Find where the given text appears and provide that cell's center as [X, Y] coordinate. 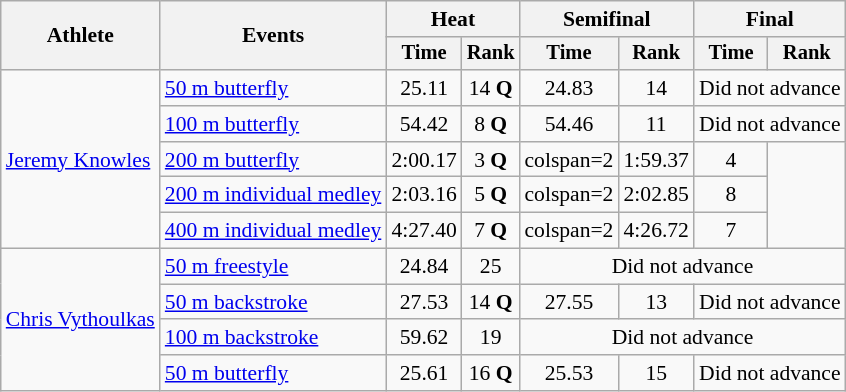
2:02.85 [656, 195]
Chris Vythoulkas [80, 320]
50 m backstroke [274, 302]
3 Q [491, 160]
11 [656, 124]
400 m individual medley [274, 231]
200 m butterfly [274, 160]
100 m backstroke [274, 338]
24.84 [424, 267]
Athlete [80, 36]
1:59.37 [656, 160]
5 Q [491, 195]
59.62 [424, 338]
4:27.40 [424, 231]
24.83 [568, 88]
4:26.72 [656, 231]
8 Q [491, 124]
25.11 [424, 88]
13 [656, 302]
16 Q [491, 373]
2:00.17 [424, 160]
25.61 [424, 373]
4 [731, 160]
200 m individual medley [274, 195]
Heat [452, 19]
27.53 [424, 302]
19 [491, 338]
Events [274, 36]
27.55 [568, 302]
7 Q [491, 231]
7 [731, 231]
8 [731, 195]
Semifinal [606, 19]
54.46 [568, 124]
50 m freestyle [274, 267]
15 [656, 373]
25 [491, 267]
25.53 [568, 373]
14 [656, 88]
Final [770, 19]
2:03.16 [424, 195]
54.42 [424, 124]
100 m butterfly [274, 124]
Jeremy Knowles [80, 159]
